Output the (x, y) coordinate of the center of the cell containing the given text.  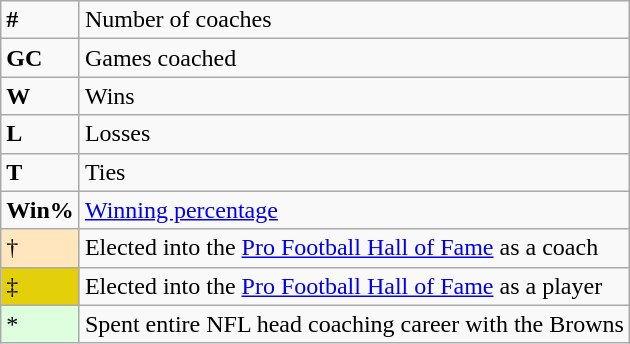
‡ (40, 286)
# (40, 20)
Elected into the Pro Football Hall of Fame as a player (354, 286)
T (40, 172)
* (40, 324)
Losses (354, 134)
Winning percentage (354, 210)
† (40, 248)
W (40, 96)
Wins (354, 96)
Spent entire NFL head coaching career with the Browns (354, 324)
L (40, 134)
Win% (40, 210)
Elected into the Pro Football Hall of Fame as a coach (354, 248)
Number of coaches (354, 20)
GC (40, 58)
Ties (354, 172)
Games coached (354, 58)
